Return the [X, Y] coordinate for the center point of the cell that contains the specified text.  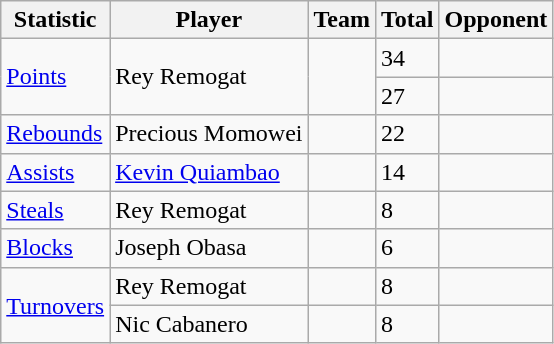
Player [209, 20]
Nic Cabanero [209, 324]
Kevin Quiambao [209, 172]
Opponent [496, 20]
Precious Momowei [209, 134]
Points [56, 77]
Turnovers [56, 305]
Total [408, 20]
Blocks [56, 248]
6 [408, 248]
Joseph Obasa [209, 248]
Team [342, 20]
22 [408, 134]
Statistic [56, 20]
Rebounds [56, 134]
Assists [56, 172]
27 [408, 96]
Steals [56, 210]
34 [408, 58]
14 [408, 172]
